Detect which cell encompasses the target text, then output its [X, Y] center coordinate. 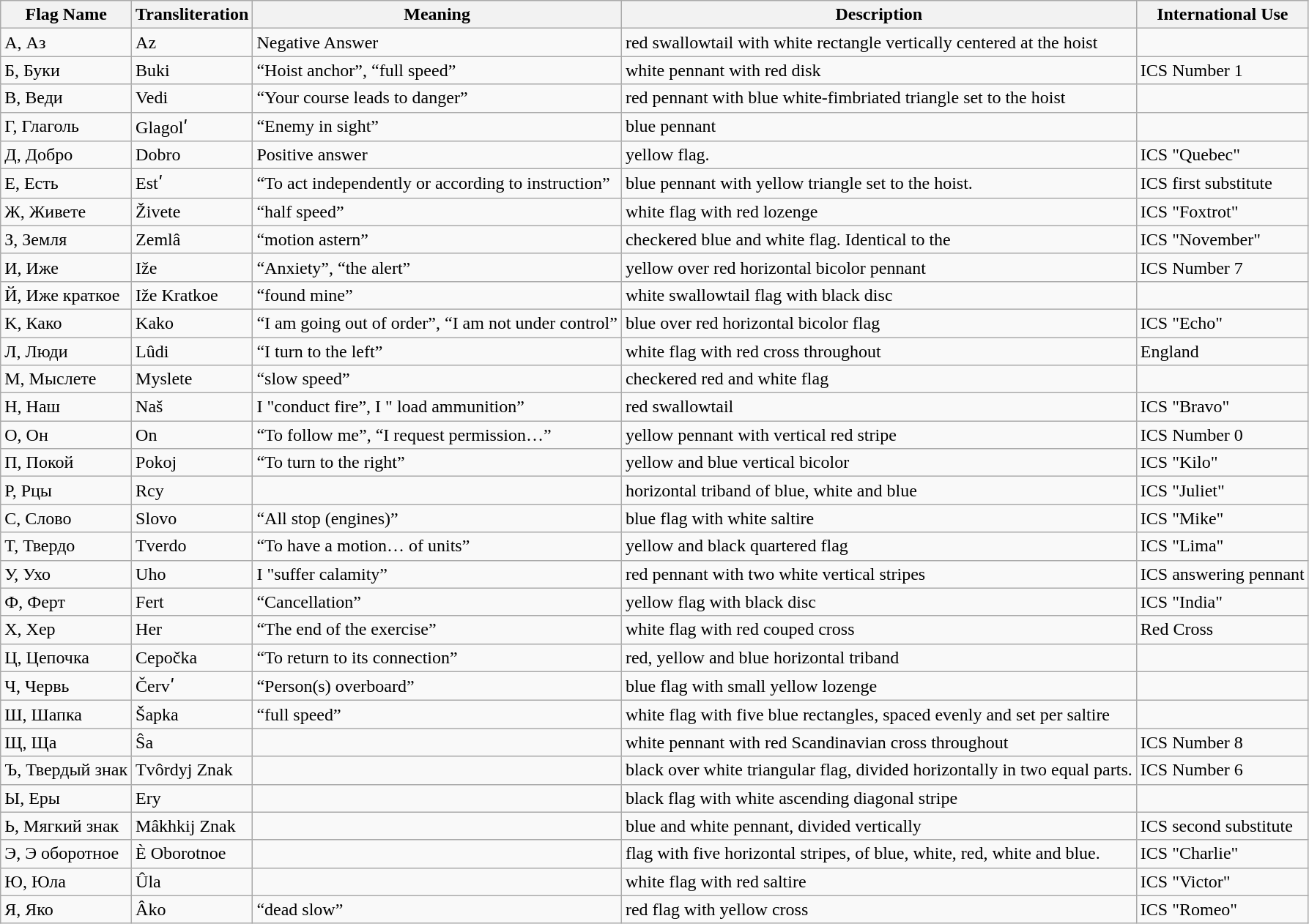
È Oborotnoe [192, 854]
ICS "India" [1222, 602]
Description [879, 15]
Ы, Еры [66, 798]
“To turn to the right” [437, 463]
“To have a motion… of units” [437, 546]
ICS "Victor" [1222, 882]
white flag with red lozenge [879, 212]
ICS "Juliet" [1222, 491]
red swallowtail [879, 407]
Iže [192, 267]
white flag with red saltire [879, 882]
ICS Number 8 [1222, 742]
“half speed” [437, 212]
ICS Number 0 [1222, 435]
“To act independently or according to instruction” [437, 184]
“full speed” [437, 715]
checkered blue and white flag. Identical to the [879, 239]
ICS "Romeo" [1222, 909]
С, Слово [66, 518]
У, Ухо [66, 574]
ICS "Lima" [1222, 546]
Cepočka [192, 657]
Ûla [192, 882]
Ь, Мягкий знак [66, 826]
yellow pennant with vertical red stripe [879, 435]
ICS Number 7 [1222, 267]
Л, Люди [66, 351]
Д, Добро [66, 155]
white flag with red cross throughout [879, 351]
On [192, 435]
yellow flag with black disc [879, 602]
I "conduct fire”, I " load ammunition” [437, 407]
ICS "Mike" [1222, 518]
Šapka [192, 715]
ICS "Foxtrot" [1222, 212]
Ч, Червь [66, 686]
Ю, Юла [66, 882]
Červʹ [192, 686]
white swallowtail flag with black disc [879, 295]
yellow flag. [879, 155]
blue pennant with yellow triangle set to the hoist. [879, 184]
red flag with yellow cross [879, 909]
Živete [192, 212]
yellow and blue vertical bicolor [879, 463]
black over white triangular flag, divided horizontally in two equal parts. [879, 770]
Я, Яко [66, 909]
“motion astern” [437, 239]
Ш, Шапка [66, 715]
yellow over red horizontal bicolor pennant [879, 267]
Ж, Живете [66, 212]
I "suffer calamity” [437, 574]
П, Покой [66, 463]
red pennant with blue white-fimbriated triangle set to the hoist [879, 98]
ICS "Charlie" [1222, 854]
Х, Хер [66, 630]
Slovo [192, 518]
white pennant with red Scandinavian cross throughout [879, 742]
blue flag with small yellow lozenge [879, 686]
Az [192, 42]
horizontal triband of blue, white and blue [879, 491]
Ф, Ферт [66, 602]
ICS first substitute [1222, 184]
Buki [192, 70]
Ц, Цепочка [66, 657]
ICS Number 6 [1222, 770]
“Hoist anchor”, “full speed” [437, 70]
Myslete [192, 379]
“Anxiety”, “the alert” [437, 267]
“To return to its connection” [437, 657]
checkered red and white flag [879, 379]
Tverdo [192, 546]
Meaning [437, 15]
А, Аз [66, 42]
white pennant with red disk [879, 70]
white flag with five blue rectangles, spaced evenly and set per saltire [879, 715]
Red Cross [1222, 630]
Lûdi [192, 351]
Ery [192, 798]
ICS "Quebec" [1222, 155]
Positive answer [437, 155]
blue over red horizontal bicolor flag [879, 323]
Vedi [192, 98]
“Enemy in sight” [437, 127]
England [1222, 351]
blue and white pennant, divided vertically [879, 826]
O, Он [66, 435]
red swallowtail with white rectangle vertically centered at the hoist [879, 42]
З, Земля [66, 239]
flag with five horizontal stripes, of blue, white, red, white and blue. [879, 854]
Transliteration [192, 15]
red pennant with two white vertical stripes [879, 574]
Estʹ [192, 184]
Ŝa [192, 742]
Negative Answer [437, 42]
И, Иже [66, 267]
Щ, Ща [66, 742]
Iže Kratkoe [192, 295]
Flag Name [66, 15]
“The end of the exercise” [437, 630]
Pokoj [192, 463]
“Your course leads to danger” [437, 98]
“To follow me”, “I request permission…” [437, 435]
Mâkhkij Znak [192, 826]
Her [192, 630]
“slow speed” [437, 379]
“dead slow” [437, 909]
Й, Иже краткое [66, 295]
Kako [192, 323]
ICS second substitute [1222, 826]
Н, Наш [66, 407]
Naš [192, 407]
Uho [192, 574]
Dobro [192, 155]
Tvôrdyj Znak [192, 770]
Glagolʹ [192, 127]
T, Твердо [66, 546]
ICS "Bravo" [1222, 407]
red, yellow and blue horizontal triband [879, 657]
Е, Есть [66, 184]
M, Мыслете [66, 379]
ICS "Echo" [1222, 323]
Rcy [192, 491]
“All stop (engines)” [437, 518]
white flag with red couped cross [879, 630]
“Cancellation” [437, 602]
ICS "Kilo" [1222, 463]
Э, Э оборотное [66, 854]
Fert [192, 602]
Г, Глаголь [66, 127]
“found mine” [437, 295]
Б, Буки [66, 70]
Zemlâ [192, 239]
International Use [1222, 15]
ICS answering pennant [1222, 574]
black flag with white ascending diagonal stripe [879, 798]
ICS "November" [1222, 239]
K, Како [66, 323]
В, Веди [66, 98]
yellow and black quartered flag [879, 546]
“I turn to the left” [437, 351]
blue pennant [879, 127]
“Person(s) overboard” [437, 686]
Ъ, Твердый знак [66, 770]
Âko [192, 909]
ICS Number 1 [1222, 70]
Р, Рцы [66, 491]
blue flag with white saltire [879, 518]
“I am going out of order”, “I am not under control” [437, 323]
